Determine the (X, Y) coordinate at the center of the cell enclosing the given text.  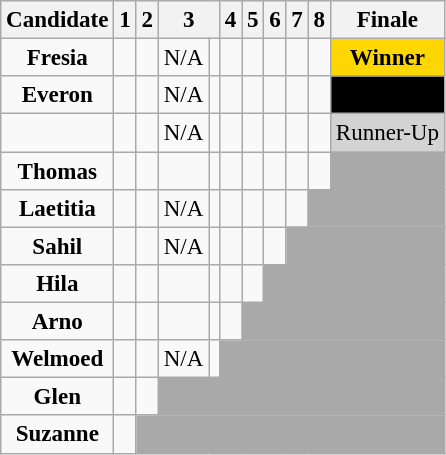
Everon (58, 95)
Arno (58, 322)
6 (275, 20)
Winner (387, 58)
Suzanne (58, 435)
Runner-Up (387, 133)
Laetitia (58, 209)
4 (230, 20)
Glen (58, 397)
3 (188, 20)
Fresia (58, 58)
Candidate (58, 20)
Sahil (58, 246)
8 (319, 20)
5 (253, 20)
Welmoed (58, 359)
Hila (58, 284)
7 (297, 20)
2 (147, 20)
Thomas (58, 171)
Finale (387, 20)
1 (125, 20)
